Return (x, y) of the center of cell containing provided text 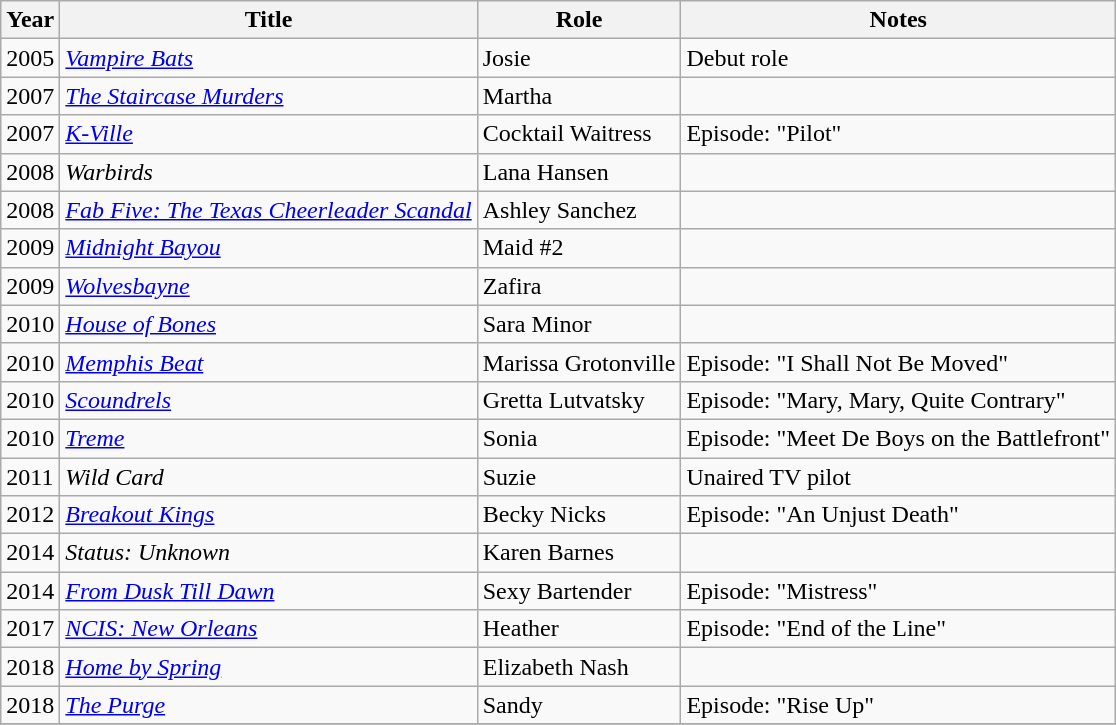
Vampire Bats (268, 58)
Episode: "Rise Up" (898, 705)
Scoundrels (268, 400)
Sara Minor (579, 324)
K-Ville (268, 134)
Elizabeth Nash (579, 667)
Becky Nicks (579, 515)
2005 (30, 58)
Treme (268, 438)
Sonia (579, 438)
Episode: "End of the Line" (898, 629)
Wild Card (268, 477)
Sexy Bartender (579, 591)
2011 (30, 477)
Episode: "An Unjust Death" (898, 515)
Suzie (579, 477)
Memphis Beat (268, 362)
Unaired TV pilot (898, 477)
Ashley Sanchez (579, 210)
Episode: "Mary, Mary, Quite Contrary" (898, 400)
Marissa Grotonville (579, 362)
The Staircase Murders (268, 96)
Sandy (579, 705)
House of Bones (268, 324)
Debut role (898, 58)
Cocktail Waitress (579, 134)
Maid #2 (579, 248)
2017 (30, 629)
Status: Unknown (268, 553)
The Purge (268, 705)
Karen Barnes (579, 553)
From Dusk Till Dawn (268, 591)
2012 (30, 515)
Year (30, 20)
Episode: "I Shall Not Be Moved" (898, 362)
Fab Five: The Texas Cheerleader Scandal (268, 210)
Midnight Bayou (268, 248)
Gretta Lutvatsky (579, 400)
Episode: "Meet De Boys on the Battlefront" (898, 438)
Home by Spring (268, 667)
Episode: "Pilot" (898, 134)
Heather (579, 629)
Lana Hansen (579, 172)
Wolvesbayne (268, 286)
Breakout Kings (268, 515)
Josie (579, 58)
Warbirds (268, 172)
Role (579, 20)
Title (268, 20)
Martha (579, 96)
Episode: "Mistress" (898, 591)
NCIS: New Orleans (268, 629)
Notes (898, 20)
Zafira (579, 286)
